Provide the [x, y] coordinate of the cell's center where the given text is located.  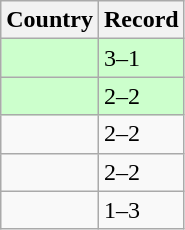
Country [50, 20]
Record [141, 20]
3–1 [141, 58]
1–3 [141, 210]
